Return [x, y] of the center of cell containing provided text 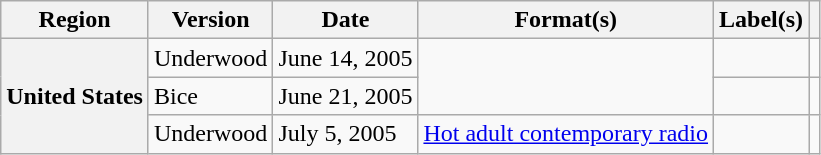
Label(s) [762, 20]
June 14, 2005 [346, 58]
June 21, 2005 [346, 96]
United States [75, 96]
Version [210, 20]
Format(s) [566, 20]
Bice [210, 96]
July 5, 2005 [346, 134]
Hot adult contemporary radio [566, 134]
Date [346, 20]
Region [75, 20]
